Search for the cell housing the specified text and yield its [x, y] center coordinate. 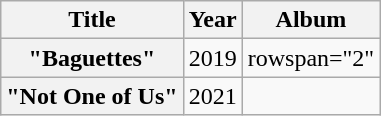
Title [92, 20]
Album [311, 20]
rowspan="2" [311, 58]
Year [212, 20]
"Baguettes" [92, 58]
2021 [212, 96]
2019 [212, 58]
"Not One of Us" [92, 96]
